Locate the cell with the specified text and output its [X, Y] center coordinate. 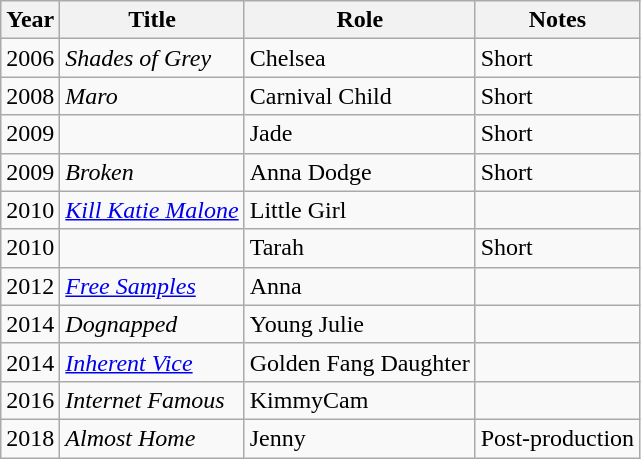
Notes [557, 20]
Carnival Child [360, 96]
Tarah [360, 248]
Anna Dodge [360, 172]
Jade [360, 134]
Jenny [360, 438]
Broken [152, 172]
Kill Katie Malone [152, 210]
KimmyCam [360, 400]
2018 [30, 438]
2006 [30, 58]
Almost Home [152, 438]
Inherent Vice [152, 362]
2016 [30, 400]
Golden Fang Daughter [360, 362]
Year [30, 20]
Anna [360, 286]
2012 [30, 286]
Free Samples [152, 286]
Role [360, 20]
Chelsea [360, 58]
Maro [152, 96]
Shades of Grey [152, 58]
Little Girl [360, 210]
Internet Famous [152, 400]
Post-production [557, 438]
Title [152, 20]
Young Julie [360, 324]
Dognapped [152, 324]
2008 [30, 96]
